From the cell containing the given text, extract its center point as [X, Y] coordinate. 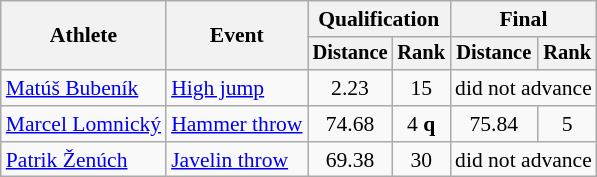
5 [566, 124]
Qualification [379, 19]
did not advance [524, 88]
Matúš Bubeník [84, 88]
Marcel Lomnický [84, 124]
2.23 [350, 88]
Event [236, 36]
4 q [421, 124]
Final [524, 19]
High jump [236, 88]
75.84 [494, 124]
74.68 [350, 124]
Athlete [84, 36]
15 [421, 88]
Hammer throw [236, 124]
